From the cell containing the given text, extract its center point as (x, y) coordinate. 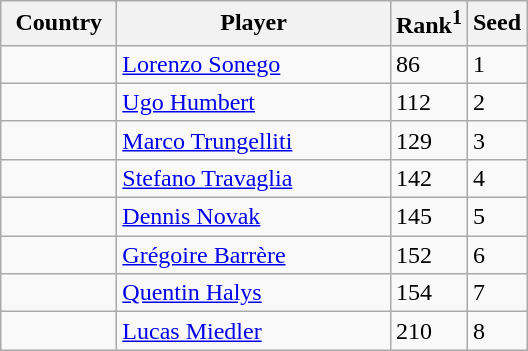
7 (496, 293)
86 (428, 64)
Stefano Travaglia (254, 178)
1 (496, 64)
152 (428, 255)
154 (428, 293)
129 (428, 140)
8 (496, 331)
112 (428, 102)
Seed (496, 24)
3 (496, 140)
Lorenzo Sonego (254, 64)
Rank1 (428, 24)
6 (496, 255)
Ugo Humbert (254, 102)
2 (496, 102)
Lucas Miedler (254, 331)
Country (59, 24)
Marco Trungelliti (254, 140)
Grégoire Barrère (254, 255)
210 (428, 331)
4 (496, 178)
142 (428, 178)
Quentin Halys (254, 293)
Player (254, 24)
145 (428, 217)
5 (496, 217)
Dennis Novak (254, 217)
